Pinpoint the cell where the given text exists, returning its [X, Y] midpoint coordinate. 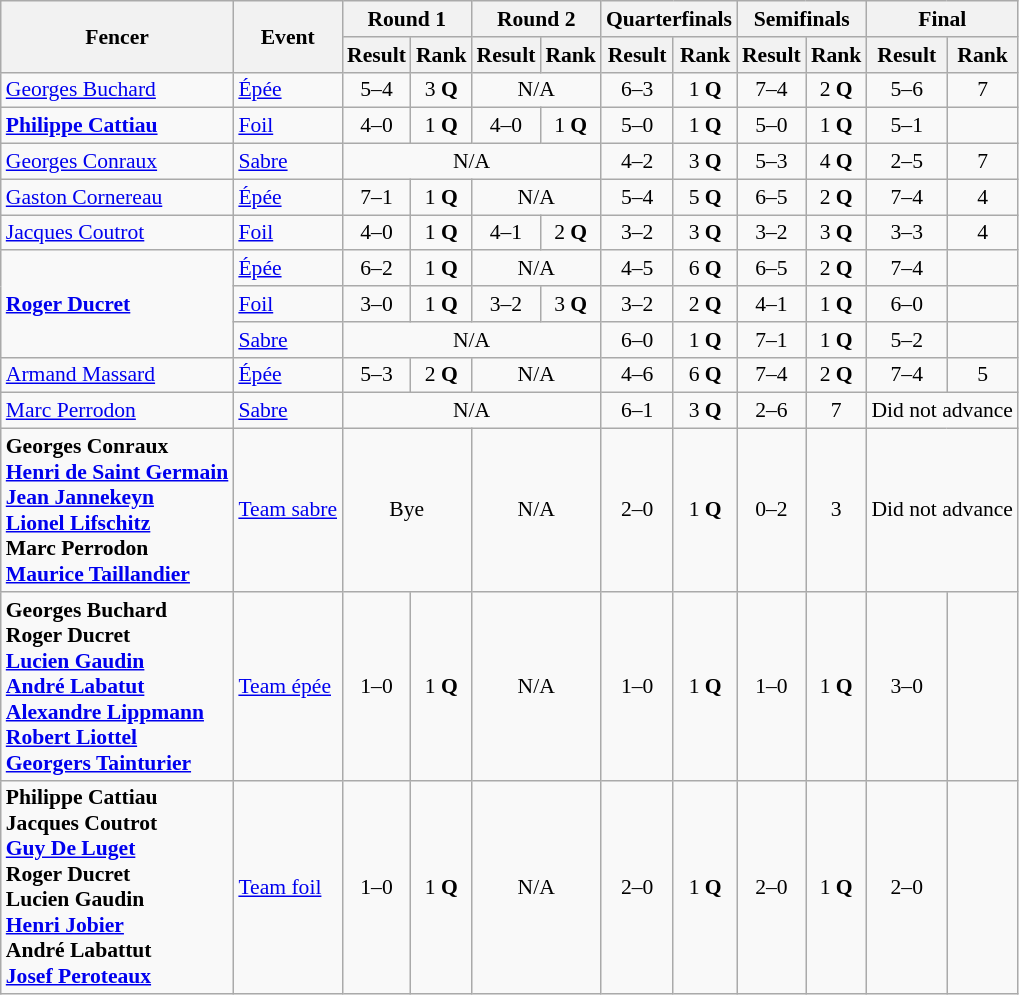
4–2 [637, 162]
5 [982, 375]
Bye [406, 510]
Georges Buchard [118, 90]
5–6 [906, 90]
3 [836, 510]
Georges Buchard Roger Ducret Lucien Gaudin André Labatut Alexandre Lippmann Robert Liottel Georgers Tainturier [118, 686]
Team sabre [288, 510]
5–1 [906, 126]
5–2 [906, 340]
4–5 [637, 269]
2–6 [772, 411]
Roger Ducret [118, 304]
Event [288, 36]
Round 1 [406, 19]
Final [942, 19]
6–1 [637, 411]
Semifinals [802, 19]
6–3 [637, 90]
0–2 [772, 510]
Marc Perrodon [118, 411]
6–2 [376, 269]
4 Q [836, 162]
Georges Conraux [118, 162]
3–3 [906, 233]
Fencer [118, 36]
Quarterfinals [669, 19]
Team épée [288, 686]
Philippe Cattiau Jacques Coutrot Guy De Luget Roger Ducret Lucien Gaudin Henri Jobier André Labattut Josef Peroteaux [118, 887]
5 Q [705, 197]
Philippe Cattiau [118, 126]
2–5 [906, 162]
Gaston Cornereau [118, 197]
Jacques Coutrot [118, 233]
Round 2 [536, 19]
4–6 [637, 375]
Team foil [288, 887]
Armand Massard [118, 375]
Georges Conraux Henri de Saint Germain Jean Jannekeyn Lionel Lifschitz Marc Perrodon Maurice Taillandier [118, 510]
